Output the (x, y) coordinate of the center of the cell containing the given text.  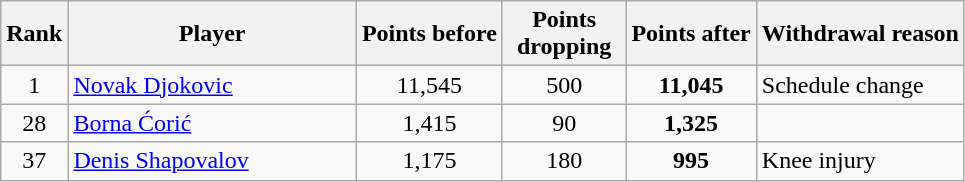
Borna Ćorić (212, 123)
1,415 (429, 123)
11,045 (691, 85)
Points dropping (564, 34)
Schedule change (860, 85)
1,325 (691, 123)
Denis Shapovalov (212, 161)
Novak Djokovic (212, 85)
1,175 (429, 161)
Points before (429, 34)
28 (34, 123)
90 (564, 123)
Withdrawal reason (860, 34)
995 (691, 161)
500 (564, 85)
180 (564, 161)
Rank (34, 34)
1 (34, 85)
37 (34, 161)
Player (212, 34)
11,545 (429, 85)
Points after (691, 34)
Knee injury (860, 161)
